Return the [x, y] coordinate for the center point of the cell that contains the specified text.  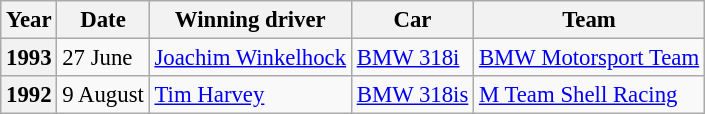
BMW 318is [412, 95]
Year [29, 20]
BMW Motorsport Team [590, 58]
Tim Harvey [250, 95]
9 August [103, 95]
Date [103, 20]
Team [590, 20]
1992 [29, 95]
Winning driver [250, 20]
27 June [103, 58]
M Team Shell Racing [590, 95]
Car [412, 20]
1993 [29, 58]
Joachim Winkelhock [250, 58]
BMW 318i [412, 58]
